Output the [x, y] coordinate of the center of the cell containing the given text.  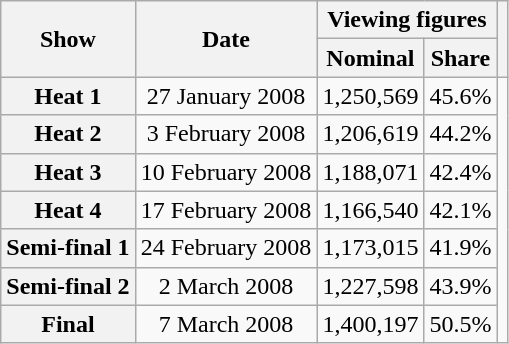
27 January 2008 [226, 96]
Heat 3 [68, 172]
Viewing figures [407, 20]
Share [460, 58]
17 February 2008 [226, 210]
1,250,569 [370, 96]
43.9% [460, 286]
44.2% [460, 134]
1,206,619 [370, 134]
42.1% [460, 210]
Heat 1 [68, 96]
10 February 2008 [226, 172]
50.5% [460, 324]
Nominal [370, 58]
24 February 2008 [226, 248]
41.9% [460, 248]
1,166,540 [370, 210]
Final [68, 324]
7 March 2008 [226, 324]
1,188,071 [370, 172]
3 February 2008 [226, 134]
Heat 4 [68, 210]
1,227,598 [370, 286]
Heat 2 [68, 134]
1,173,015 [370, 248]
1,400,197 [370, 324]
45.6% [460, 96]
Date [226, 39]
Semi-final 1 [68, 248]
Show [68, 39]
2 March 2008 [226, 286]
Semi-final 2 [68, 286]
42.4% [460, 172]
